Extract the (X, Y) coordinate from the center of the cell holding the provided text.  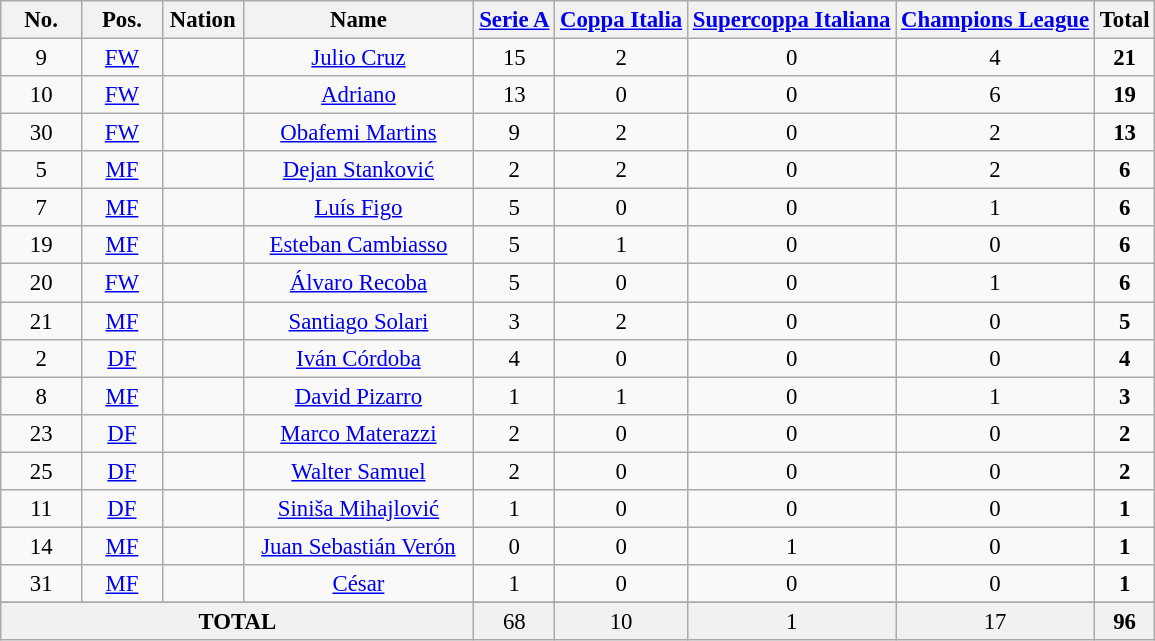
Marco Materazzi (358, 433)
César (358, 584)
68 (514, 621)
7 (42, 208)
17 (996, 621)
TOTAL (238, 621)
14 (42, 546)
Juan Sebastián Verón (358, 546)
Santiago Solari (358, 321)
Dejan Stanković (358, 170)
Supercoppa Italiana (791, 20)
Siniša Mihajlović (358, 509)
25 (42, 471)
30 (42, 133)
31 (42, 584)
Iván Córdoba (358, 358)
Nation (202, 20)
11 (42, 509)
23 (42, 433)
Luís Figo (358, 208)
Obafemi Martins (358, 133)
Esteban Cambiasso (358, 245)
Adriano (358, 95)
20 (42, 283)
Pos. (122, 20)
Total (1124, 20)
8 (42, 396)
Champions League (996, 20)
15 (514, 58)
No. (42, 20)
Julio Cruz (358, 58)
Serie A (514, 20)
Coppa Italia (622, 20)
Álvaro Recoba (358, 283)
David Pizarro (358, 396)
Name (358, 20)
Walter Samuel (358, 471)
96 (1124, 621)
